Pinpoint the cell where the given text exists, returning its (x, y) midpoint coordinate. 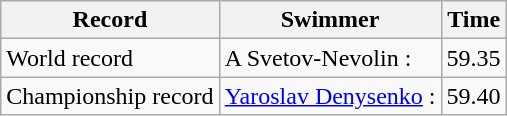
Swimmer (330, 20)
A Svetov-Nevolin : (330, 58)
Yaroslav Denysenko : (330, 96)
World record (110, 58)
Record (110, 20)
59.40 (474, 96)
Championship record (110, 96)
59.35 (474, 58)
Time (474, 20)
